Return [X, Y] of the center of cell containing provided text 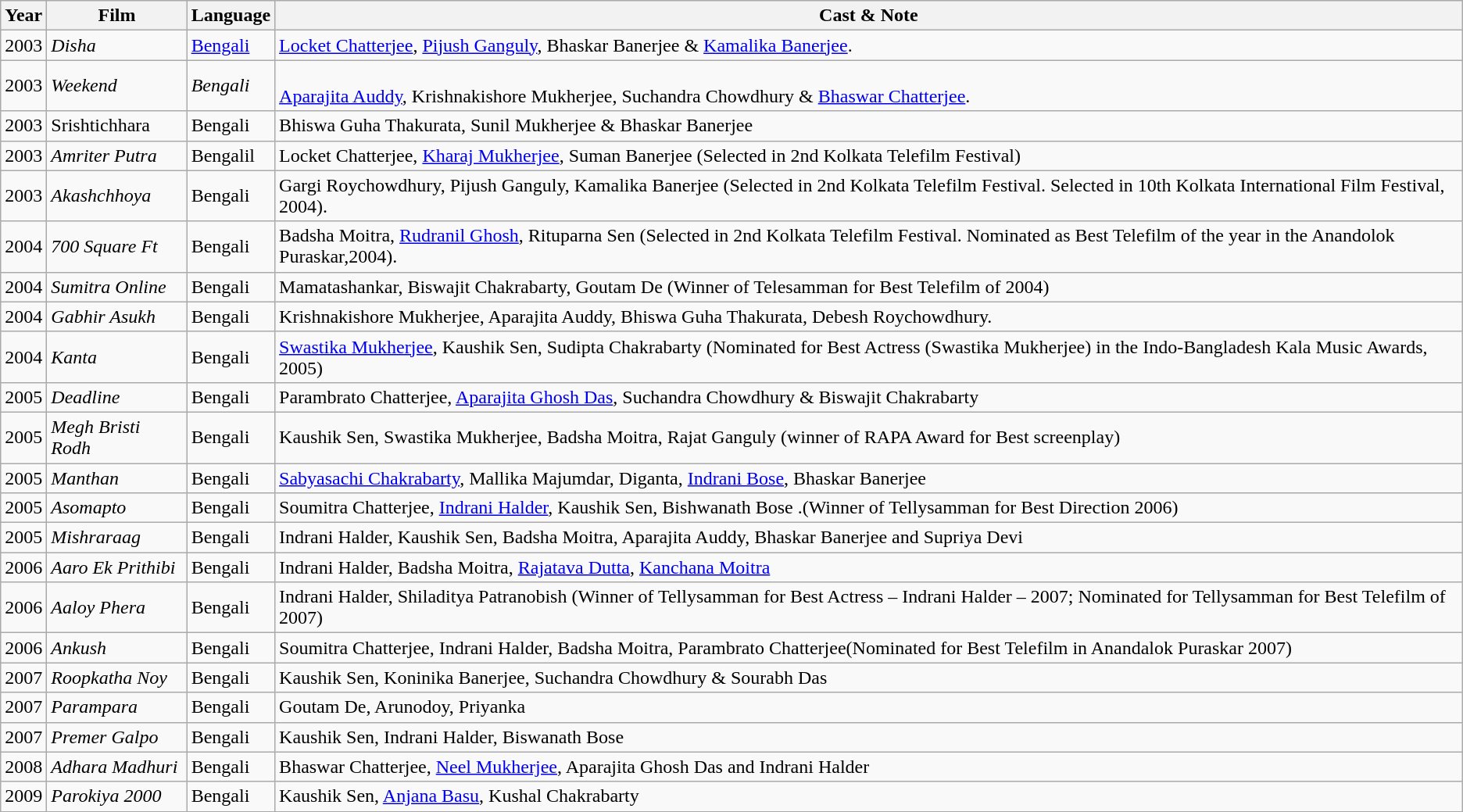
Indrani Halder, Badsha Moitra, Rajatava Dutta, Kanchana Moitra [869, 567]
Film [117, 16]
Parampara [117, 707]
Bengalil [231, 156]
Kaushik Sen, Koninika Banerjee, Suchandra Chowdhury & Sourabh Das [869, 678]
Bhaswar Chatterjee, Neel Mukherjee, Aparajita Ghosh Das and Indrani Halder [869, 767]
Deadline [117, 397]
Asomapto [117, 508]
Parokiya 2000 [117, 796]
Sumitra Online [117, 287]
Bhiswa Guha Thakurata, Sunil Mukherjee & Bhaskar Banerjee [869, 126]
Cast & Note [869, 16]
Ankush [117, 648]
Indrani Halder, Kaushik Sen, Badsha Moitra, Aparajita Auddy, Bhaskar Banerjee and Supriya Devi [869, 538]
Weekend [117, 86]
Locket Chatterjee, Kharaj Mukherjee, Suman Banerjee (Selected in 2nd Kolkata Telefilm Festival) [869, 156]
Locket Chatterjee, Pijush Ganguly, Bhaskar Banerjee & Kamalika Banerjee. [869, 45]
700 Square Ft [117, 247]
Disha [117, 45]
Megh Bristi Rodh [117, 438]
Manthan [117, 478]
Kaushik Sen, Anjana Basu, Kushal Chakrabarty [869, 796]
Soumitra Chatterjee, Indrani Halder, Kaushik Sen, Bishwanath Bose .(Winner of Tellysamman for Best Direction 2006) [869, 508]
Mishraraag [117, 538]
Krishnakishore Mukherjee, Aparajita Auddy, Bhiswa Guha Thakurata, Debesh Roychowdhury. [869, 317]
Soumitra Chatterjee, Indrani Halder, Badsha Moitra, Parambrato Chatterjee(Nominated for Best Telefilm in Anandalok Puraskar 2007) [869, 648]
Language [231, 16]
Srishtichhara [117, 126]
Kaushik Sen, Swastika Mukherjee, Badsha Moitra, Rajat Ganguly (winner of RAPA Award for Best screenplay) [869, 438]
2009 [23, 796]
Mamatashankar, Biswajit Chakrabarty, Goutam De (Winner of Telesamman for Best Telefilm of 2004) [869, 287]
Roopkatha Noy [117, 678]
Aaro Ek Prithibi [117, 567]
Aaloy Phera [117, 608]
2008 [23, 767]
Sabyasachi Chakrabarty, Mallika Majumdar, Diganta, Indrani Bose, Bhaskar Banerjee [869, 478]
Akashchhoya [117, 195]
Aparajita Auddy, Krishnakishore Mukherjee, Suchandra Chowdhury & Bhaswar Chatterjee. [869, 86]
Goutam De, Arunodoy, Priyanka [869, 707]
Gabhir Asukh [117, 317]
Premer Galpo [117, 737]
Parambrato Chatterjee, Aparajita Ghosh Das, Suchandra Chowdhury & Biswajit Chakrabarty [869, 397]
Kanta [117, 356]
Swastika Mukherjee, Kaushik Sen, Sudipta Chakrabarty (Nominated for Best Actress (Swastika Mukherjee) in the Indo-Bangladesh Kala Music Awards, 2005) [869, 356]
Year [23, 16]
Amriter Putra [117, 156]
Kaushik Sen, Indrani Halder, Biswanath Bose [869, 737]
Adhara Madhuri [117, 767]
